Return the [x, y] coordinate for the center point of the cell that contains the specified text.  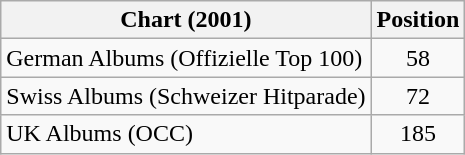
Chart (2001) [186, 20]
Swiss Albums (Schweizer Hitparade) [186, 96]
72 [418, 96]
Position [418, 20]
German Albums (Offizielle Top 100) [186, 58]
58 [418, 58]
UK Albums (OCC) [186, 134]
185 [418, 134]
